For the text-containing cell, return its midpoint in [X, Y] coordinate format. 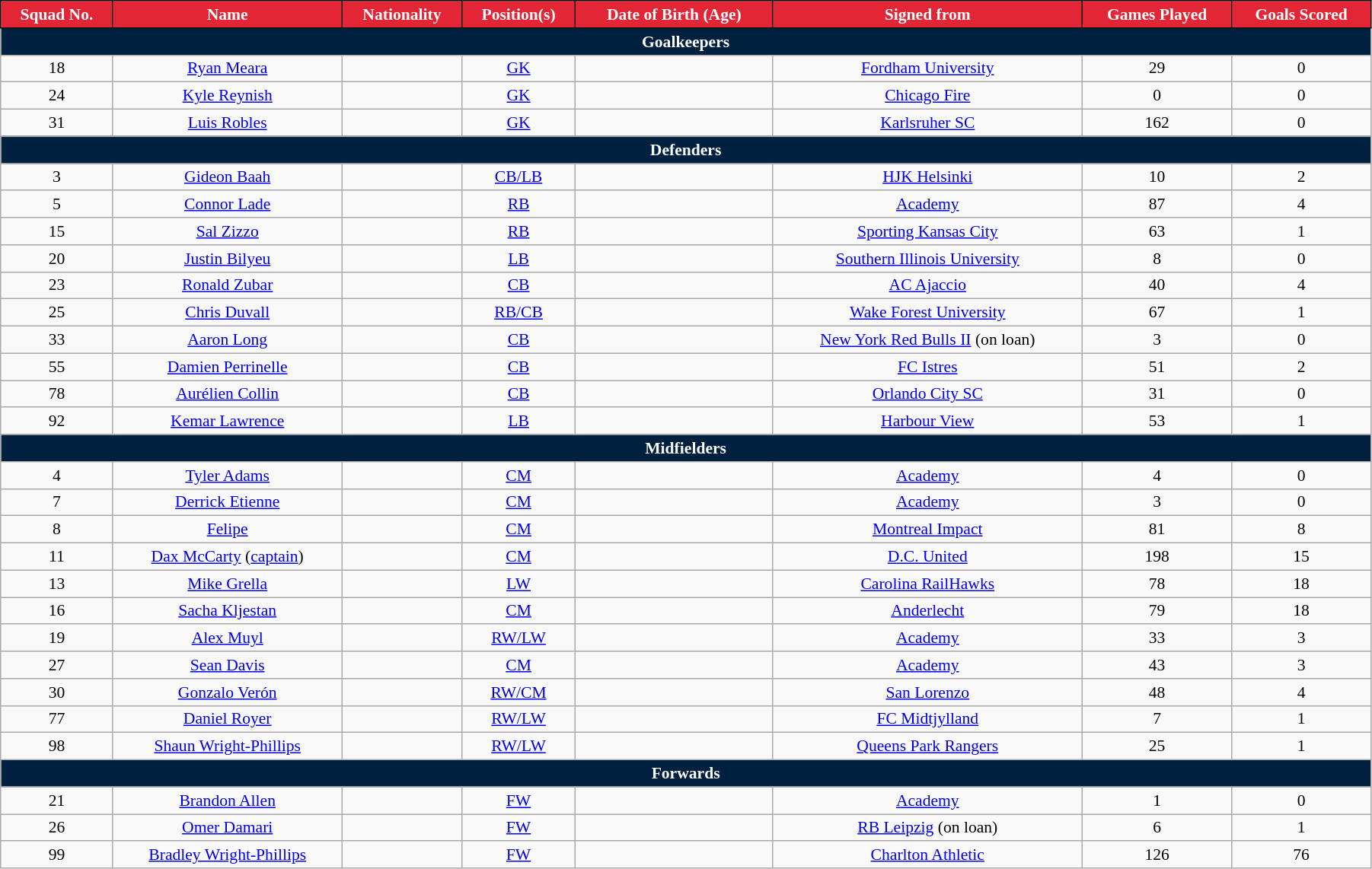
Harbour View [927, 422]
Orlando City SC [927, 394]
Squad No. [56, 14]
Justin Bilyeu [227, 259]
Kemar Lawrence [227, 422]
San Lorenzo [927, 692]
Brandon Allen [227, 801]
Chris Duvall [227, 313]
Aurélien Collin [227, 394]
6 [1157, 828]
Position(s) [519, 14]
Fordham University [927, 68]
FC Istres [927, 367]
Sal Zizzo [227, 231]
87 [1157, 205]
Charlton Athletic [927, 855]
Date of Birth (Age) [675, 14]
16 [56, 611]
63 [1157, 231]
40 [1157, 285]
98 [56, 746]
76 [1302, 855]
26 [56, 828]
43 [1157, 665]
55 [56, 367]
Goalkeepers [686, 42]
Karlsruher SC [927, 123]
Sporting Kansas City [927, 231]
LW [519, 584]
Mike Grella [227, 584]
99 [56, 855]
67 [1157, 313]
198 [1157, 557]
126 [1157, 855]
Carolina RailHawks [927, 584]
RB/CB [519, 313]
Dax McCarty (captain) [227, 557]
79 [1157, 611]
23 [56, 285]
Goals Scored [1302, 14]
Ryan Meara [227, 68]
Derrick Etienne [227, 502]
RW/CM [519, 692]
AC Ajaccio [927, 285]
FC Midtjylland [927, 719]
20 [56, 259]
21 [56, 801]
Sacha Kljestan [227, 611]
Omer Damari [227, 828]
Chicago Fire [927, 96]
Alex Muyl [227, 638]
CB/LB [519, 177]
Daniel Royer [227, 719]
Montreal Impact [927, 530]
19 [56, 638]
Wake Forest University [927, 313]
Ronald Zubar [227, 285]
Sean Davis [227, 665]
48 [1157, 692]
Southern Illinois University [927, 259]
HJK Helsinki [927, 177]
51 [1157, 367]
Kyle Reynish [227, 96]
Name [227, 14]
Aaron Long [227, 340]
Games Played [1157, 14]
Bradley Wright-Phillips [227, 855]
162 [1157, 123]
13 [56, 584]
Shaun Wright-Phillips [227, 746]
Forwards [686, 774]
92 [56, 422]
81 [1157, 530]
77 [56, 719]
Anderlecht [927, 611]
Felipe [227, 530]
Gonzalo Verón [227, 692]
New York Red Bulls II (on loan) [927, 340]
10 [1157, 177]
Signed from [927, 14]
Luis Robles [227, 123]
53 [1157, 422]
Damien Perrinelle [227, 367]
11 [56, 557]
Gideon Baah [227, 177]
30 [56, 692]
Tyler Adams [227, 476]
Connor Lade [227, 205]
D.C. United [927, 557]
Defenders [686, 150]
Queens Park Rangers [927, 746]
24 [56, 96]
Nationality [402, 14]
27 [56, 665]
5 [56, 205]
Midfielders [686, 448]
29 [1157, 68]
RB Leipzig (on loan) [927, 828]
